Capture the cell that displays the provided text and extract its (x, y) central coordinate. 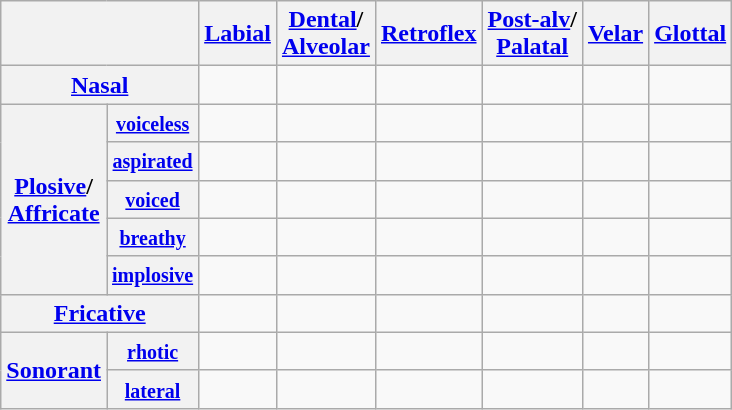
Nasal (100, 85)
Labial (238, 34)
Glottal (690, 34)
Retroflex (428, 34)
rhotic (152, 351)
Post-alv/Palatal (532, 34)
voiced (152, 199)
implosive (152, 275)
Sonorant (54, 370)
Velar (615, 34)
Fricative (100, 313)
breathy (152, 237)
aspirated (152, 161)
Plosive/Affricate (54, 199)
lateral (152, 389)
Dental/Alveolar (326, 34)
voiceless (152, 123)
